Find where the given text appears and provide that cell's center as (X, Y) coordinate. 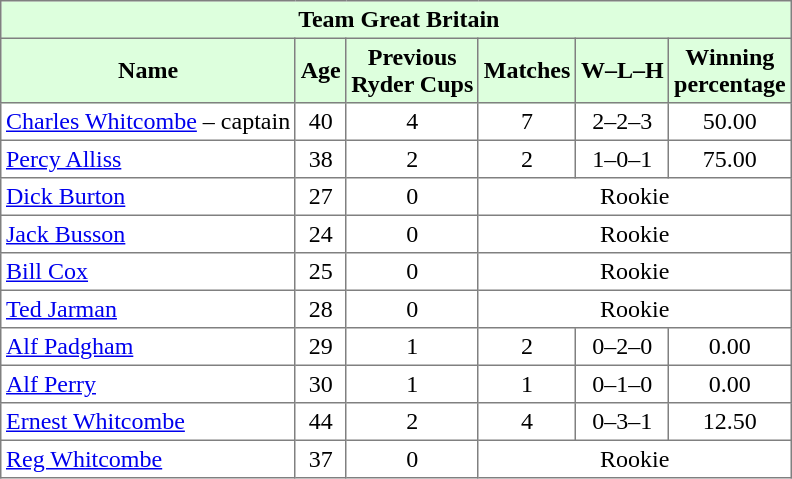
Team Great Britain (396, 20)
0–2–0 (622, 347)
7 (526, 122)
40 (320, 122)
27 (320, 197)
28 (320, 309)
2–2–3 (622, 122)
1–0–1 (622, 159)
Reg Whitcombe (148, 459)
Percy Alliss (148, 159)
Matches (526, 70)
Name (148, 70)
Age (320, 70)
29 (320, 347)
0–3–1 (622, 422)
24 (320, 234)
0–1–0 (622, 384)
W–L–H (622, 70)
Ted Jarman (148, 309)
75.00 (730, 159)
Winningpercentage (730, 70)
Alf Padgham (148, 347)
38 (320, 159)
44 (320, 422)
PreviousRyder Cups (412, 70)
37 (320, 459)
Alf Perry (148, 384)
Dick Burton (148, 197)
30 (320, 384)
Charles Whitcombe – captain (148, 122)
Ernest Whitcombe (148, 422)
50.00 (730, 122)
12.50 (730, 422)
Bill Cox (148, 272)
Jack Busson (148, 234)
25 (320, 272)
